From the cell containing the given text, extract its center point as (x, y) coordinate. 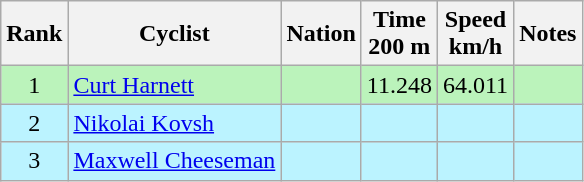
Curt Harnett (174, 85)
Notes (548, 34)
2 (34, 123)
Time200 m (399, 34)
11.248 (399, 85)
1 (34, 85)
Nation (321, 34)
Maxwell Cheeseman (174, 161)
Cyclist (174, 34)
Speedkm/h (475, 34)
Rank (34, 34)
3 (34, 161)
64.011 (475, 85)
Nikolai Kovsh (174, 123)
